For the text-containing cell, return its midpoint in [X, Y] coordinate format. 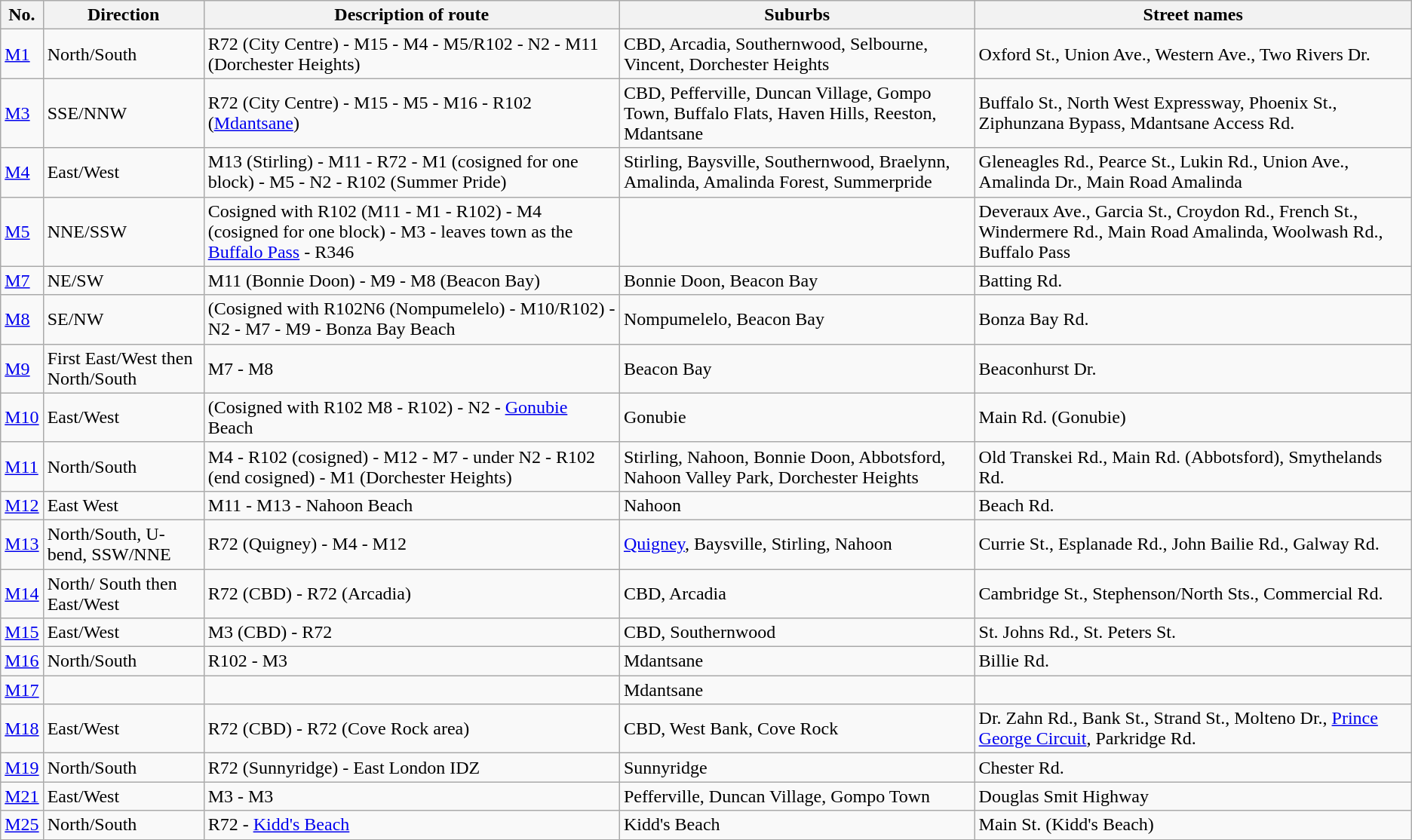
Street names [1193, 15]
NE/SW [124, 281]
North/South, U-bend, SSW/NNE [124, 544]
SSE/NNW [124, 113]
Stirling, Baysville, Southernwood, Braelynn, Amalinda, Amalinda Forest, Summerpride [797, 172]
Gleneagles Rd., Pearce St., Lukin Rd., Union Ave., Amalinda Dr., Main Road Amalinda [1193, 172]
East West [124, 505]
Pefferville, Duncan Village, Gompo Town [797, 796]
M25 [22, 825]
M13 [22, 544]
M3 (CBD) - R72 [412, 633]
Gonubie [797, 418]
Main St. (Kidd's Beach) [1193, 825]
Beacon Bay [797, 368]
Deveraux Ave., Garcia St., Croydon Rd., French St., Windermere Rd., Main Road Amalinda, Woolwash Rd., Buffalo Pass [1193, 231]
SE/NW [124, 320]
M3 - M3 [412, 796]
CBD, Arcadia, Southernwood, Selbourne, Vincent, Dorchester Heights [797, 54]
CBD, Southernwood [797, 633]
M10 [22, 418]
Beaconhurst Dr. [1193, 368]
Billie Rd. [1193, 661]
North/ South then East/West [124, 593]
Description of route [412, 15]
Buffalo St., North West Expressway, Phoenix St., Ziphunzana Bypass, Mdantsane Access Rd. [1193, 113]
Bonza Bay Rd. [1193, 320]
M18 [22, 728]
Dr. Zahn Rd., Bank St., Strand St., Molteno Dr., Prince George Circuit, Parkridge Rd. [1193, 728]
Batting Rd. [1193, 281]
R72 (CBD) - R72 (Cove Rock area) [412, 728]
M9 [22, 368]
M7 - M8 [412, 368]
Kidd's Beach [797, 825]
Sunnyridge [797, 768]
Nompumelelo, Beacon Bay [797, 320]
Chester Rd. [1193, 768]
R72 (City Centre) - M15 - M4 - M5/R102 - N2 - M11 (Dorchester Heights) [412, 54]
M11 - M13 - Nahoon Beach [412, 505]
M17 [22, 690]
R72 (CBD) - R72 (Arcadia) [412, 593]
Beach Rd. [1193, 505]
R72 (Sunnyridge) - East London IDZ [412, 768]
M4 [22, 172]
First East/West then North/South [124, 368]
Quigney, Baysville, Stirling, Nahoon [797, 544]
Cambridge St., Stephenson/North Sts., Commercial Rd. [1193, 593]
Main Rd. (Gonubie) [1193, 418]
R102 - M3 [412, 661]
R72 - Kidd's Beach [412, 825]
Currie St., Esplanade Rd., John Bailie Rd., Galway Rd. [1193, 544]
M13 (Stirling) - M11 - R72 - M1 (cosigned for one block) - M5 - N2 - R102 (Summer Pride) [412, 172]
M14 [22, 593]
M3 [22, 113]
M7 [22, 281]
CBD, Pefferville, Duncan Village, Gompo Town, Buffalo Flats, Haven Hills, Reeston, Mdantsane [797, 113]
M8 [22, 320]
(Cosigned with R102 M8 - R102) - N2 - Gonubie Beach [412, 418]
M1 [22, 54]
M16 [22, 661]
M11 [22, 466]
M4 - R102 (cosigned) - M12 - M7 - under N2 - R102 (end cosigned) - M1 (Dorchester Heights) [412, 466]
CBD, West Bank, Cove Rock [797, 728]
Bonnie Doon, Beacon Bay [797, 281]
Cosigned with R102 (M11 - M1 - R102) - M4 (cosigned for one block) - M3 - leaves town as the Buffalo Pass - R346 [412, 231]
(Cosigned with R102N6 (Nompumelelo) - M10/R102) - N2 - M7 - M9 - Bonza Bay Beach [412, 320]
M19 [22, 768]
M15 [22, 633]
Stirling, Nahoon, Bonnie Doon, Abbotsford, Nahoon Valley Park, Dorchester Heights [797, 466]
Direction [124, 15]
R72 (City Centre) - M15 - M5 - M16 - R102 (Mdantsane) [412, 113]
CBD, Arcadia [797, 593]
Old Transkei Rd., Main Rd. (Abbotsford), Smythelands Rd. [1193, 466]
Suburbs [797, 15]
St. Johns Rd., St. Peters St. [1193, 633]
M5 [22, 231]
M12 [22, 505]
Nahoon [797, 505]
NNE/SSW [124, 231]
R72 (Quigney) - M4 - M12 [412, 544]
M11 (Bonnie Doon) - M9 - M8 (Beacon Bay) [412, 281]
Oxford St., Union Ave., Western Ave., Two Rivers Dr. [1193, 54]
Douglas Smit Highway [1193, 796]
No. [22, 15]
M21 [22, 796]
